Identify which cell holds the provided text, then report its [X, Y] central coordinate. 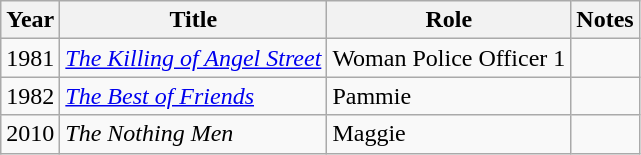
Maggie [449, 134]
2010 [30, 134]
The Killing of Angel Street [194, 58]
The Nothing Men [194, 134]
Title [194, 20]
Year [30, 20]
Notes [605, 20]
Woman Police Officer 1 [449, 58]
Pammie [449, 96]
1982 [30, 96]
1981 [30, 58]
The Best of Friends [194, 96]
Role [449, 20]
